Capture the cell that displays the provided text and extract its (x, y) central coordinate. 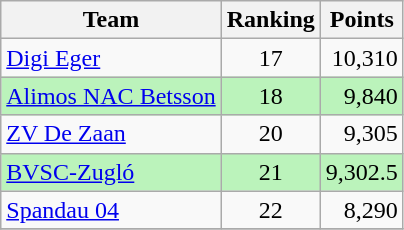
18 (270, 96)
20 (270, 134)
Points (362, 20)
8,290 (362, 210)
Spandau 04 (111, 210)
Ranking (270, 20)
ZV De Zaan (111, 134)
21 (270, 172)
Team (111, 20)
10,310 (362, 58)
BVSC-Zugló (111, 172)
9,840 (362, 96)
17 (270, 58)
9,302.5 (362, 172)
Digi Eger (111, 58)
9,305 (362, 134)
Alimos NAC Betsson (111, 96)
22 (270, 210)
